Output the [X, Y] coordinate of the center of the cell containing the given text.  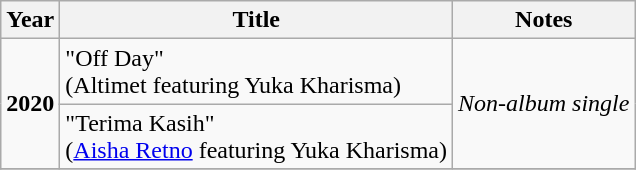
Non-album single [544, 104]
"Off Day"(Altimet featuring Yuka Kharisma) [256, 72]
2020 [30, 104]
Title [256, 20]
Year [30, 20]
Notes [544, 20]
"Terima Kasih"(Aisha Retno featuring Yuka Kharisma) [256, 136]
